Identify which cell holds the provided text, then report its [x, y] central coordinate. 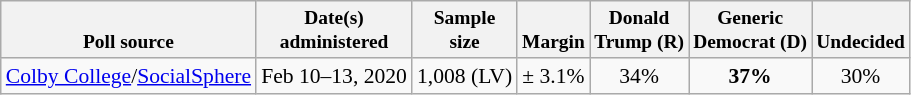
1,008 (LV) [464, 76]
30% [861, 76]
Samplesize [464, 30]
Date(s)administered [334, 30]
37% [750, 76]
Undecided [861, 30]
Feb 10–13, 2020 [334, 76]
Margin [553, 30]
DonaldTrump (R) [640, 30]
GenericDemocrat (D) [750, 30]
Colby College/SocialSphere [128, 76]
± 3.1% [553, 76]
34% [640, 76]
Poll source [128, 30]
